Output the (X, Y) coordinate of the center of the cell containing the given text.  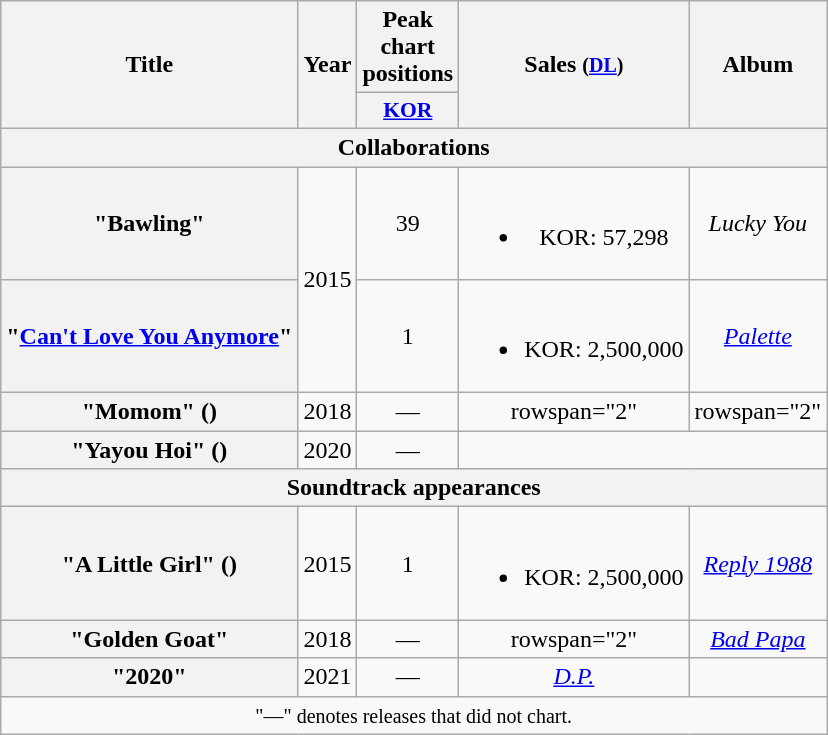
Collaborations (414, 147)
39 (408, 222)
Reply 1988 (758, 564)
Album (758, 65)
"Bawling" (150, 222)
"Momom" () (150, 412)
D.P. (574, 677)
Title (150, 65)
KOR: 57,298 (574, 222)
2021 (328, 677)
"Yayou Hoi" () (150, 450)
Bad Papa (758, 639)
"2020" (150, 677)
2020 (328, 450)
"A Little Girl" () (150, 564)
"Can't Love You Anymore" (150, 336)
Peak chart positions (408, 47)
Year (328, 65)
Sales (DL) (574, 65)
Soundtrack appearances (414, 488)
KOR (408, 111)
Lucky You (758, 222)
Palette (758, 336)
"—" denotes releases that did not chart. (414, 715)
"Golden Goat" (150, 639)
